Find where the given text appears and provide that cell's center as (x, y) coordinate. 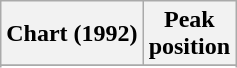
Peakposition (189, 34)
Chart (1992) (72, 34)
